Detect which cell encompasses the target text, then output its (x, y) center coordinate. 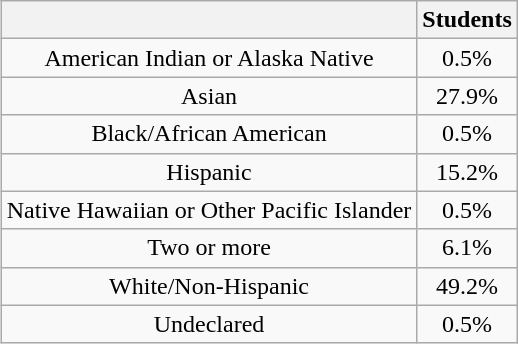
Hispanic (209, 172)
49.2% (467, 286)
American Indian or Alaska Native (209, 58)
Students (467, 20)
Native Hawaiian or Other Pacific Islander (209, 210)
Black/African American (209, 134)
15.2% (467, 172)
White/Non-Hispanic (209, 286)
Asian (209, 96)
Two or more (209, 248)
Undeclared (209, 324)
27.9% (467, 96)
6.1% (467, 248)
